Provide the [X, Y] coordinate of the cell's center where the given text is located.  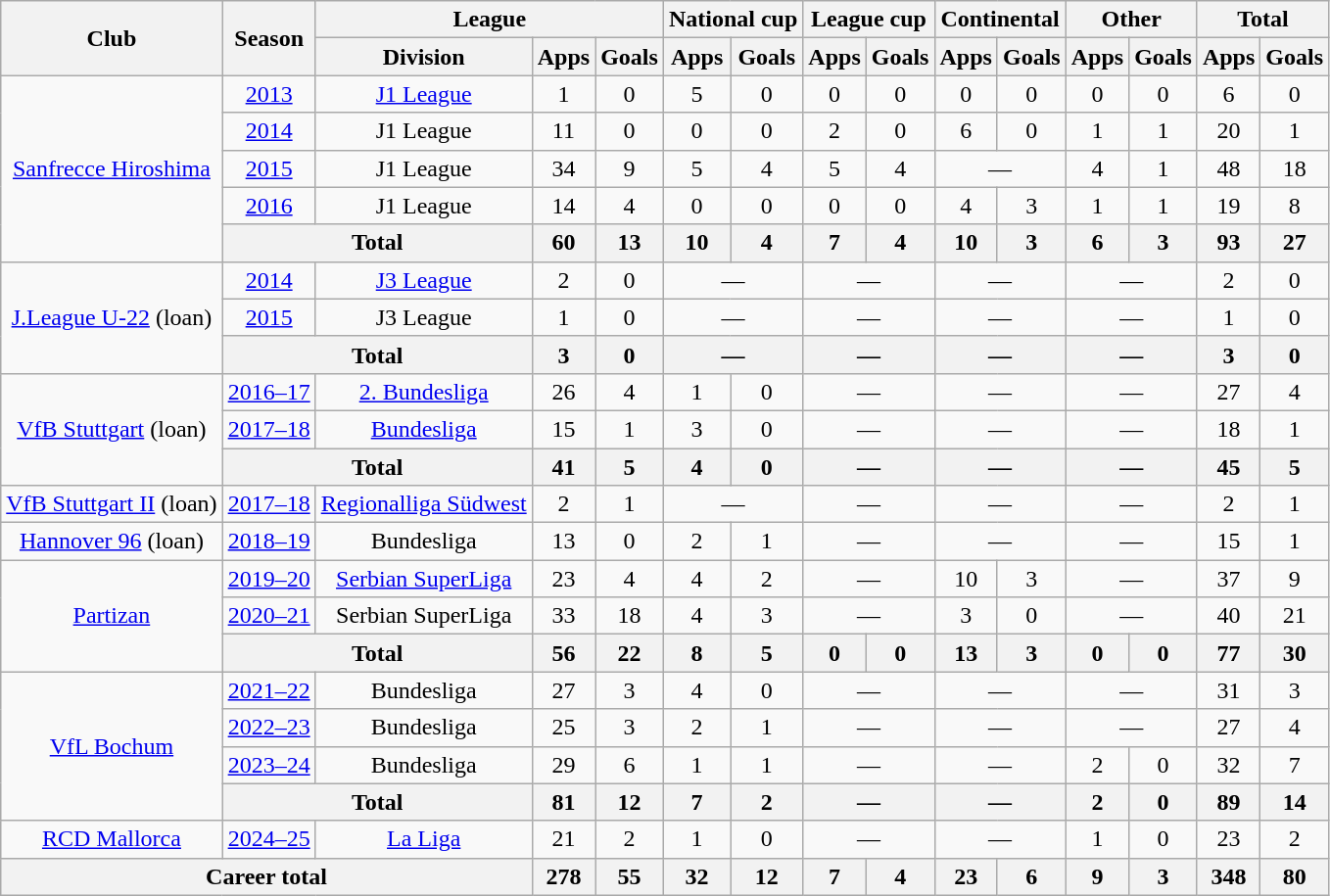
2024–25 [268, 839]
22 [630, 653]
29 [563, 765]
Club [112, 38]
Continental [1000, 20]
77 [1228, 653]
80 [1295, 876]
2023–24 [268, 765]
55 [630, 876]
19 [1228, 206]
Partizan [112, 616]
26 [563, 392]
National cup [733, 20]
41 [563, 467]
2016–17 [268, 392]
2022–23 [268, 728]
93 [1228, 243]
11 [563, 131]
348 [1228, 876]
La Liga [423, 839]
Division [423, 57]
VfB Stuttgart II (loan) [112, 504]
37 [1228, 579]
30 [1295, 653]
60 [563, 243]
2019–20 [268, 579]
Career total [266, 876]
RCD Mallorca [112, 839]
Regionalliga Südwest [423, 504]
48 [1228, 168]
2018–19 [268, 542]
VfB Stuttgart (loan) [112, 429]
278 [563, 876]
25 [563, 728]
89 [1228, 802]
Other [1131, 20]
Season [268, 38]
31 [1228, 690]
20 [1228, 131]
33 [563, 616]
2. Bundesliga [423, 392]
2021–22 [268, 690]
45 [1228, 467]
2020–21 [268, 616]
34 [563, 168]
League cup [869, 20]
League [490, 20]
2016 [268, 206]
40 [1228, 616]
56 [563, 653]
81 [563, 802]
Sanfrecce Hiroshima [112, 168]
2013 [268, 94]
VfL Bochum [112, 746]
Hannover 96 (loan) [112, 542]
J.League U-22 (loan) [112, 317]
